Search for the cell housing the specified text and yield its (x, y) center coordinate. 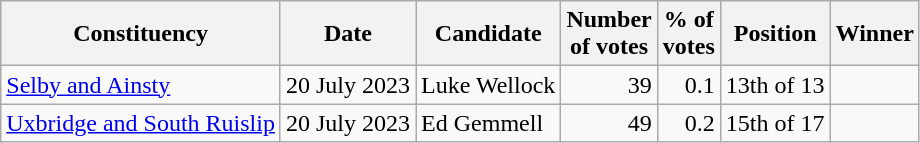
39 (609, 85)
Numberof votes (609, 34)
Position (775, 34)
Constituency (141, 34)
Ed Gemmell (488, 123)
Winner (874, 34)
% ofvotes (688, 34)
13th of 13 (775, 85)
Selby and Ainsty (141, 85)
15th of 17 (775, 123)
Luke Wellock (488, 85)
49 (609, 123)
0.1 (688, 85)
Date (348, 34)
Uxbridge and South Ruislip (141, 123)
Candidate (488, 34)
0.2 (688, 123)
